For the text-containing cell, return its midpoint in [X, Y] coordinate format. 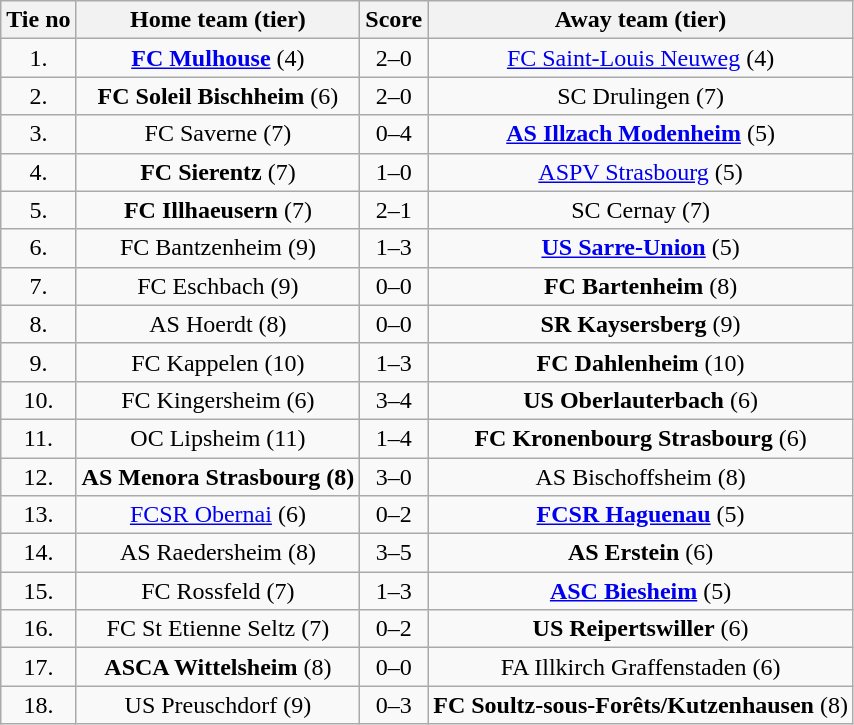
US Sarre-Union (5) [641, 248]
2–1 [394, 210]
Score [394, 20]
4. [38, 172]
1–0 [394, 172]
3–4 [394, 400]
FC Soultz-sous-Forêts/Kutzenhausen (8) [641, 705]
ASPV Strasbourg (5) [641, 172]
US Preuschdorf (9) [218, 705]
SC Cernay (7) [641, 210]
FC Kronenbourg Strasbourg (6) [641, 438]
18. [38, 705]
US Oberlauterbach (6) [641, 400]
FC St Etienne Seltz (7) [218, 629]
SC Drulingen (7) [641, 96]
FC Soleil Bischheim (6) [218, 96]
AS Bischoffsheim (8) [641, 477]
16. [38, 629]
Away team (tier) [641, 20]
2. [38, 96]
FC Dahlenheim (10) [641, 362]
FC Bantzenheim (9) [218, 248]
1–4 [394, 438]
FC Saverne (7) [218, 134]
8. [38, 324]
FC Kingersheim (6) [218, 400]
SR Kaysersberg (9) [641, 324]
FC Bartenheim (8) [641, 286]
12. [38, 477]
3–0 [394, 477]
0–3 [394, 705]
15. [38, 591]
US Reipertswiller (6) [641, 629]
FC Mulhouse (4) [218, 58]
14. [38, 553]
AS Menora Strasbourg (8) [218, 477]
6. [38, 248]
Tie no [38, 20]
AS Erstein (6) [641, 553]
17. [38, 667]
ASC Biesheim (5) [641, 591]
AS Raedersheim (8) [218, 553]
OC Lipsheim (11) [218, 438]
AS Hoerdt (8) [218, 324]
FC Rossfeld (7) [218, 591]
FCSR Obernai (6) [218, 515]
0–4 [394, 134]
Home team (tier) [218, 20]
3. [38, 134]
FC Kappelen (10) [218, 362]
FC Eschbach (9) [218, 286]
1. [38, 58]
FA Illkirch Graffenstaden (6) [641, 667]
7. [38, 286]
FC Saint-Louis Neuweg (4) [641, 58]
11. [38, 438]
FC Illhaeusern (7) [218, 210]
10. [38, 400]
AS Illzach Modenheim (5) [641, 134]
FC Sierentz (7) [218, 172]
3–5 [394, 553]
ASCA Wittelsheim (8) [218, 667]
9. [38, 362]
13. [38, 515]
5. [38, 210]
FCSR Haguenau (5) [641, 515]
